Provide the [X, Y] coordinate of the cell's center where the given text is located.  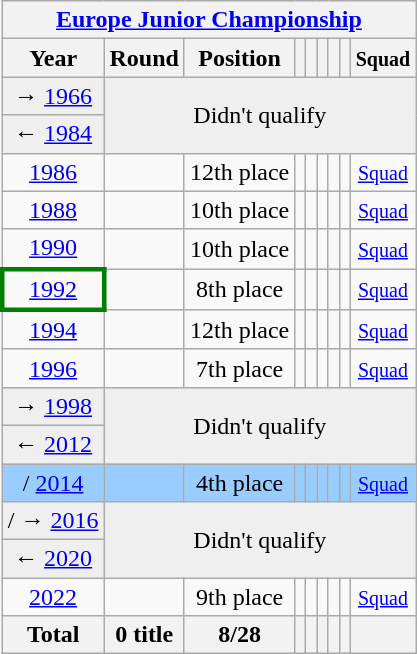
1992 [53, 290]
Round [144, 58]
8th place [239, 290]
1994 [53, 330]
→ 1966 [53, 96]
0 title [144, 635]
/ 2014 [53, 483]
Total [53, 635]
← 1984 [53, 134]
Europe Junior Championship [208, 20]
Position [239, 58]
← 2012 [53, 444]
/ → 2016 [53, 521]
8/28 [239, 635]
1990 [53, 249]
← 2020 [53, 559]
→ 1998 [53, 406]
4th place [239, 483]
1988 [53, 210]
9th place [239, 597]
1996 [53, 368]
2022 [53, 597]
1986 [53, 172]
Year [53, 58]
7th place [239, 368]
